Return the [x, y] coordinate for the center point of the cell that contains the specified text.  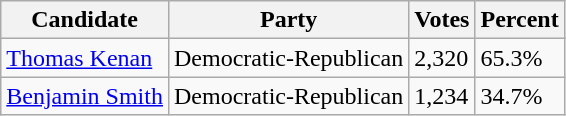
2,320 [442, 58]
65.3% [520, 58]
34.7% [520, 96]
Thomas Kenan [85, 58]
Percent [520, 20]
Party [288, 20]
1,234 [442, 96]
Votes [442, 20]
Benjamin Smith [85, 96]
Candidate [85, 20]
